Find where the given text appears and provide that cell's center as [x, y] coordinate. 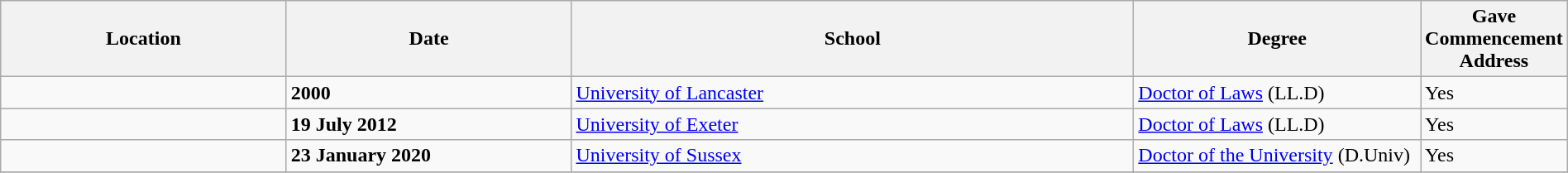
School [853, 39]
19 July 2012 [428, 124]
University of Lancaster [853, 93]
2000 [428, 93]
University of Exeter [853, 124]
23 January 2020 [428, 156]
Degree [1277, 39]
Date [428, 39]
Location [144, 39]
Gave Commencement Address [1494, 39]
Doctor of the University (D.Univ) [1277, 156]
University of Sussex [853, 156]
